Return the [X, Y] coordinate for the center point of the cell that contains the specified text.  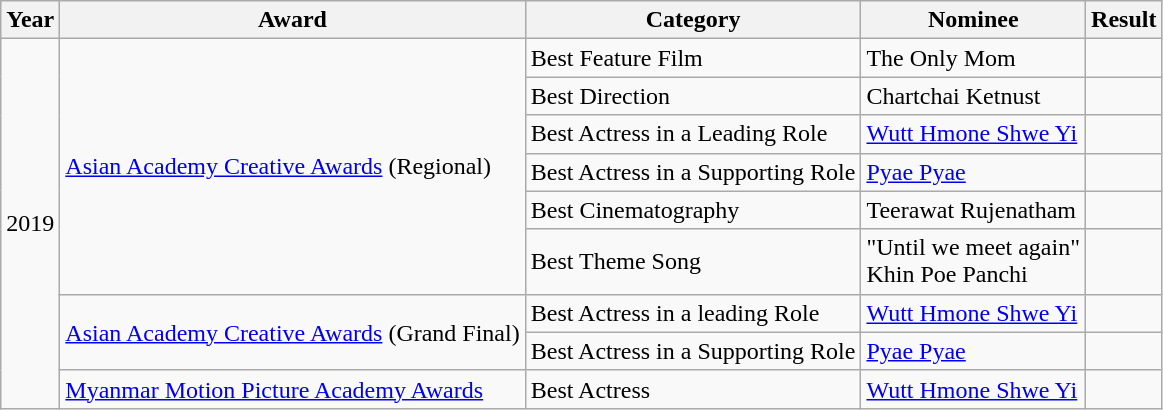
Best Direction [693, 96]
"Until we meet again"Khin Poe Panchi [974, 262]
Nominee [974, 20]
Best Actress [693, 389]
Best Feature Film [693, 58]
Best Actress in a Leading Role [693, 134]
Result [1124, 20]
Award [292, 20]
Asian Academy Creative Awards (Regional) [292, 166]
Year [30, 20]
Best Cinematography [693, 210]
Best Actress in a leading Role [693, 313]
Myanmar Motion Picture Academy Awards [292, 389]
Best Theme Song [693, 262]
Teerawat Rujenatham [974, 210]
Chartchai Ketnust [974, 96]
2019 [30, 224]
Asian Academy Creative Awards (Grand Final) [292, 332]
The Only Mom [974, 58]
Category [693, 20]
